Provide the [X, Y] coordinate of the cell's center where the given text is located.  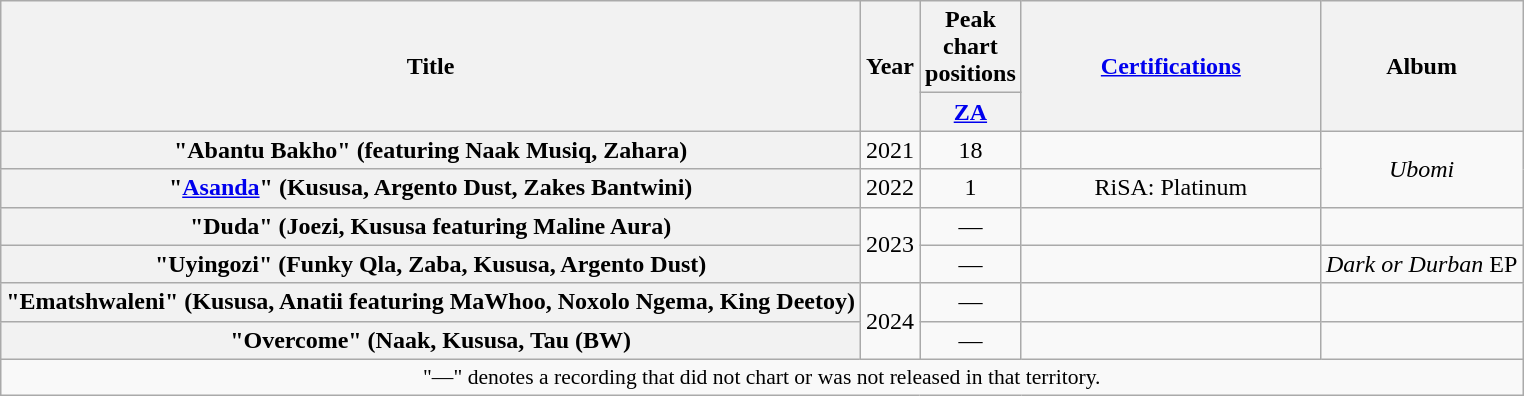
Title [431, 66]
ZA [971, 112]
2021 [890, 150]
"Abantu Bakho" (featuring Naak Musiq, Zahara) [431, 150]
RiSA: Platinum [1170, 188]
2023 [890, 245]
Ubomi [1421, 169]
Dark or Durban EP [1421, 264]
1 [971, 188]
"Ematshwaleni" (Kususa, Anatii featuring MaWhoo, Noxolo Ngema, King Deetoy) [431, 302]
2024 [890, 321]
18 [971, 150]
"Uyingozi" (Funky Qla, Zaba, Kususa, Argento Dust) [431, 264]
"Duda" (Joezi, Kususa featuring Maline Aura) [431, 226]
Peak chart positions [971, 47]
2022 [890, 188]
"—" denotes a recording that did not chart or was not released in that territory. [762, 377]
"Asanda" (Kususa, Argento Dust, Zakes Bantwini) [431, 188]
Year [890, 66]
Certifications [1170, 66]
Album [1421, 66]
"Overcome" (Naak, Kususa, Tau (BW) [431, 340]
